Provide the (x, y) coordinate of the cell's center where the given text is located.  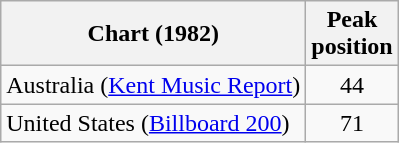
71 (352, 123)
44 (352, 85)
Peakposition (352, 34)
Chart (1982) (154, 34)
United States (Billboard 200) (154, 123)
Australia (Kent Music Report) (154, 85)
